Provide the [X, Y] coordinate of the cell's center where the given text is located.  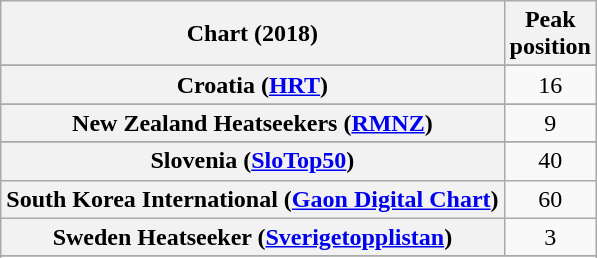
40 [550, 161]
9 [550, 123]
Croatia (HRT) [252, 85]
Chart (2018) [252, 34]
60 [550, 199]
Peakposition [550, 34]
Slovenia (SloTop50) [252, 161]
New Zealand Heatseekers (RMNZ) [252, 123]
16 [550, 85]
Sweden Heatseeker (Sverigetopplistan) [252, 237]
South Korea International (Gaon Digital Chart) [252, 199]
3 [550, 237]
